Return the (x, y) coordinate for the center point of the cell that contains the specified text.  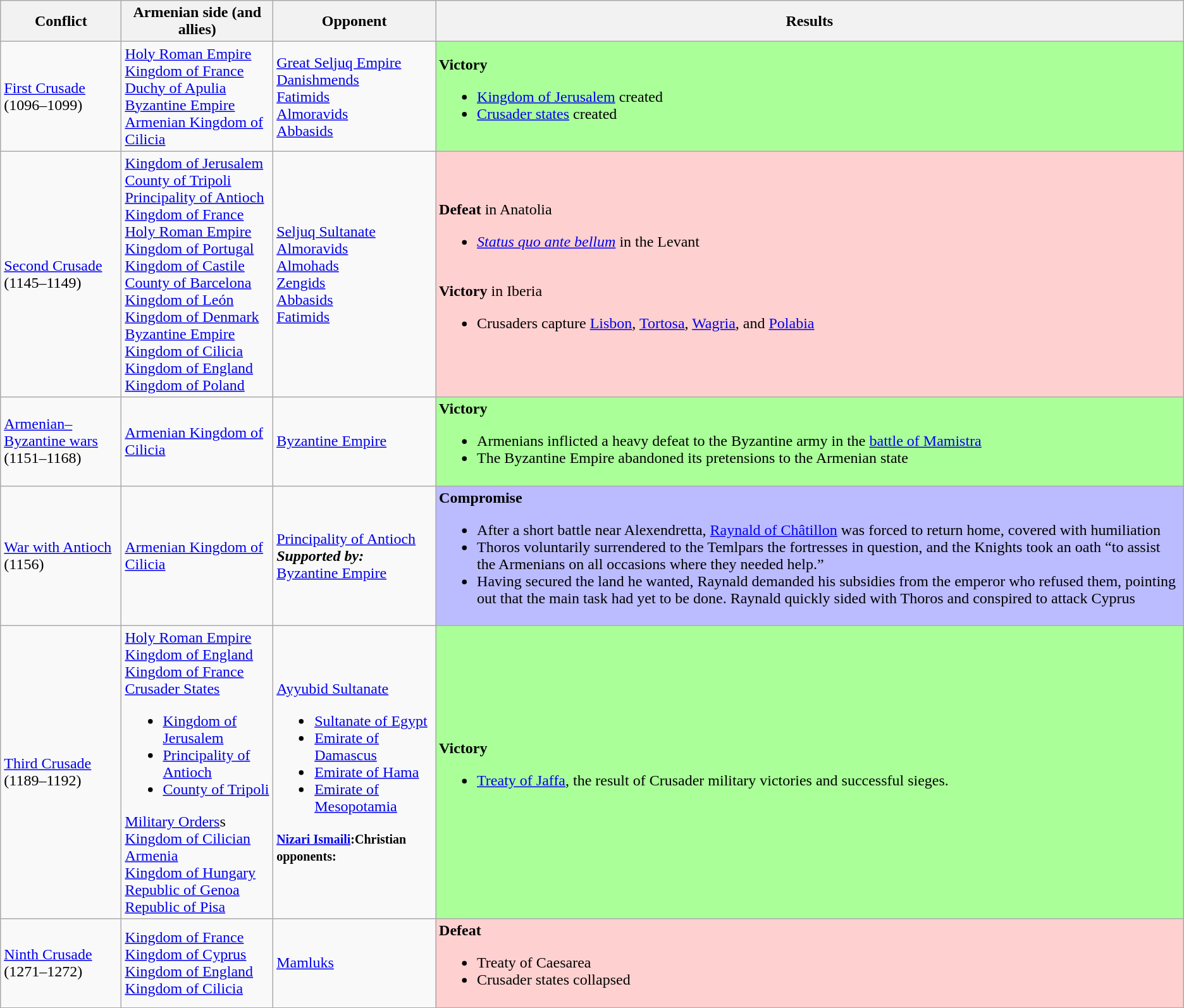
Armenian–Byzantine wars (1151–1168) (61, 441)
Defeat in AnatoliaStatus quo ante bellum in the Levant Victory in IberiaCrusaders capture Lisbon, Tortosa, Wagria, and Polabia (810, 274)
Ninth Crusade (1271–1272) (61, 963)
Mamluks (354, 963)
Kingdom of France Kingdom of Cyprus Kingdom of England Kingdom of Cilicia (197, 963)
Ayyubid SultanateSultanate of EgyptEmirate of DamascusEmirate of HamaEmirate of MesopotamiaNizari Ismaili:Christian opponents: (354, 772)
Armenian side (and allies) (197, 22)
Conflict (61, 22)
First Crusade (1096–1099) (61, 96)
Seljuq Sultanate Almoravids AlmohadsZengids AbbasidsFatimids (354, 274)
Byzantine Empire (354, 441)
Principality of AntiochSupported by:Byzantine Empire (354, 555)
DefeatTreaty of CaesareaCrusader states collapsed (810, 963)
Opponent (354, 22)
VictoryTreaty of Jaffa, the result of Crusader military victories and successful sieges. (810, 772)
Second Crusade (1145–1149) (61, 274)
Holy Roman Empire Kingdom of France Duchy of Apulia Byzantine Empire Armenian Kingdom of Cilicia (197, 96)
War with Antioch (1156) (61, 555)
Third Crusade (1189–1192) (61, 772)
Great Seljuq EmpireDanishmendsFatimids Almoravids Abbasids (354, 96)
Results (810, 22)
VictoryKingdom of Jerusalem createdCrusader states created (810, 96)
